Identify which cell holds the provided text, then report its (X, Y) central coordinate. 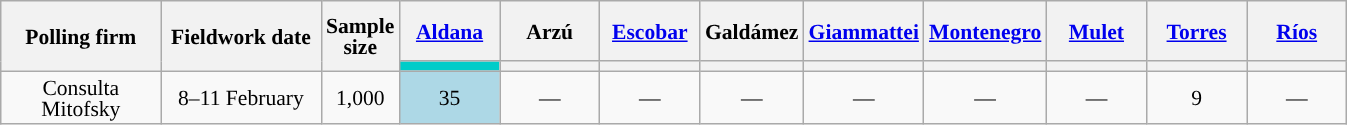
Mulet (1096, 31)
Torres (1197, 31)
Fieldwork date (241, 36)
Sample size (360, 36)
Ríos (1297, 31)
Montenegro (985, 31)
1,000 (360, 97)
Giammattei (864, 31)
8–11 February (241, 97)
Polling firm (81, 36)
Escobar (650, 31)
Aldana (449, 31)
Consulta Mitofsky (81, 97)
35 (449, 97)
9 (1197, 97)
Arzú (550, 31)
Galdámez (752, 31)
